Determine the (x, y) coordinate at the center of the cell enclosing the given text.  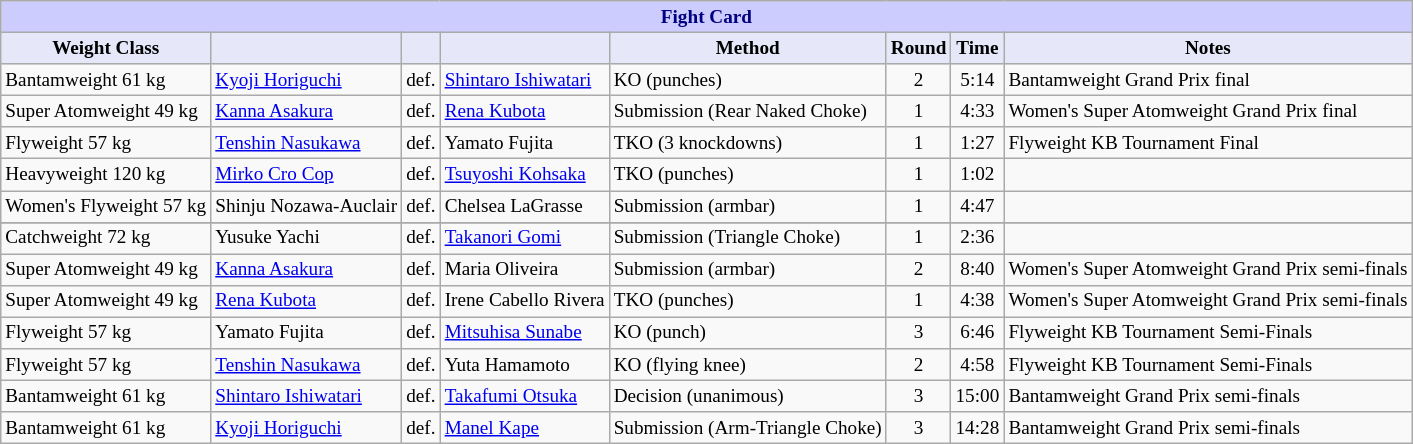
Irene Cabello Rivera (524, 301)
Heavyweight 120 kg (106, 175)
Shinju Nozawa-Auclair (306, 206)
Weight Class (106, 48)
Takanori Gomi (524, 238)
Flyweight KB Tournament Final (1208, 143)
Maria Oliveira (524, 270)
Women's Super Atomweight Grand Prix final (1208, 111)
Women's Flyweight 57 kg (106, 206)
Fight Card (706, 17)
Submission (Triangle Choke) (748, 238)
Submission (Arm-Triangle Choke) (748, 428)
Bantamweight Grand Prix final (1208, 80)
1:27 (978, 143)
15:00 (978, 396)
Catchweight 72 kg (106, 238)
4:38 (978, 301)
Time (978, 48)
4:33 (978, 111)
Submission (Rear Naked Choke) (748, 111)
6:46 (978, 333)
14:28 (978, 428)
2:36 (978, 238)
Mitsuhisa Sunabe (524, 333)
Method (748, 48)
Mirko Cro Cop (306, 175)
Tsuyoshi Kohsaka (524, 175)
KO (punch) (748, 333)
Chelsea LaGrasse (524, 206)
1:02 (978, 175)
Yusuke Yachi (306, 238)
Takafumi Otsuka (524, 396)
Yuta Hamamoto (524, 365)
KO (flying knee) (748, 365)
Notes (1208, 48)
5:14 (978, 80)
TKO (3 knockdowns) (748, 143)
KO (punches) (748, 80)
4:47 (978, 206)
Round (918, 48)
4:58 (978, 365)
Manel Kape (524, 428)
Decision (unanimous) (748, 396)
8:40 (978, 270)
